Extract the (X, Y) coordinate from the center of the cell holding the provided text.  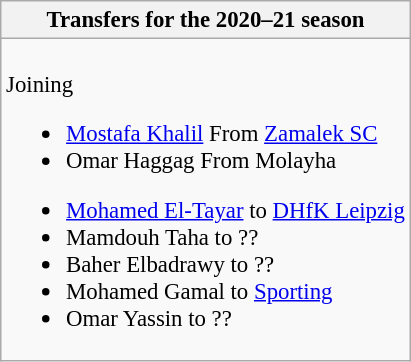
Transfers for the 2020–21 season (206, 20)
